Determine the [x, y] coordinate at the center of the cell enclosing the given text.  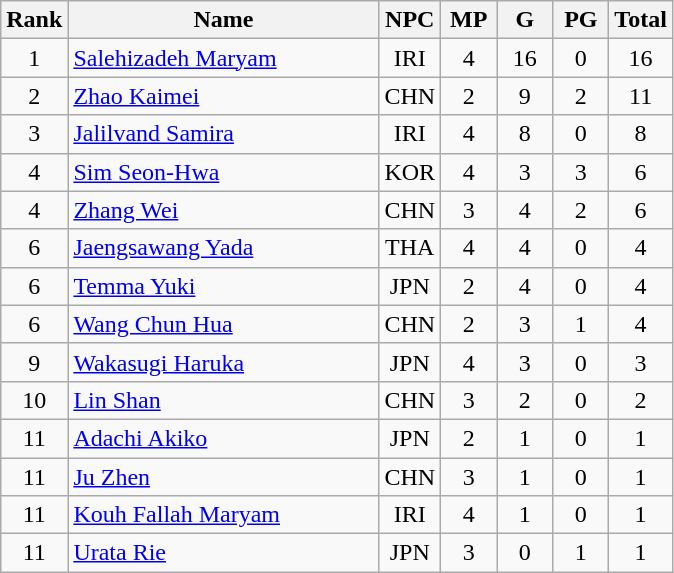
G [525, 20]
Salehizadeh Maryam [224, 58]
Ju Zhen [224, 477]
Total [641, 20]
Name [224, 20]
Wang Chun Hua [224, 324]
Lin Shan [224, 400]
Adachi Akiko [224, 438]
THA [410, 248]
Urata Rie [224, 553]
Rank [34, 20]
Wakasugi Haruka [224, 362]
Jalilvand Samira [224, 134]
Zhang Wei [224, 210]
Jaengsawang Yada [224, 248]
PG [581, 20]
NPC [410, 20]
10 [34, 400]
Zhao Kaimei [224, 96]
Temma Yuki [224, 286]
Kouh Fallah Maryam [224, 515]
KOR [410, 172]
Sim Seon-Hwa [224, 172]
MP [469, 20]
